Output the [X, Y] coordinate of the center of the cell containing the given text.  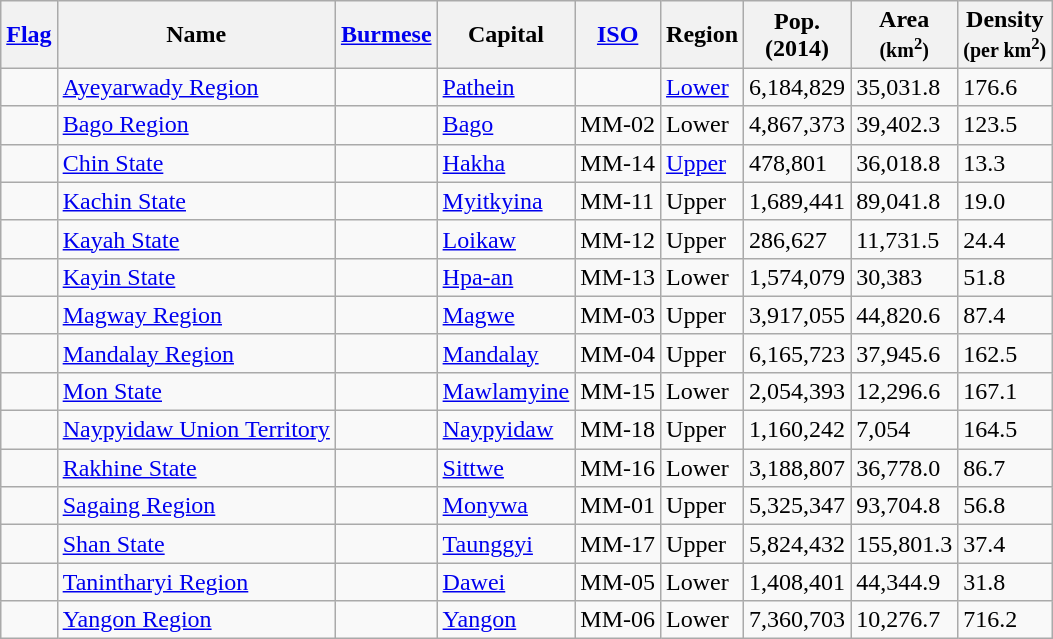
Yangon [506, 620]
Taunggyi [506, 544]
Myitkyina [506, 201]
Density(per km2) [1005, 34]
2,054,393 [798, 391]
39,402.3 [904, 125]
44,820.6 [904, 315]
Bago [506, 125]
Naypyidaw Union Territory [196, 430]
MM-14 [618, 163]
Kachin State [196, 201]
30,383 [904, 277]
Sittwe [506, 468]
155,801.3 [904, 544]
86.7 [1005, 468]
MM-11 [618, 201]
167.1 [1005, 391]
89,041.8 [904, 201]
36,018.8 [904, 163]
Pop.(2014) [798, 34]
Dawei [506, 582]
Name [196, 34]
Pathein [506, 87]
MM-06 [618, 620]
37.4 [1005, 544]
Hakha [506, 163]
51.8 [1005, 277]
MM-16 [618, 468]
164.5 [1005, 430]
Monywa [506, 506]
1,160,242 [798, 430]
Mon State [196, 391]
Area(km2) [904, 34]
MM-12 [618, 239]
24.4 [1005, 239]
Sagaing Region [196, 506]
MM-18 [618, 430]
56.8 [1005, 506]
10,276.7 [904, 620]
Loikaw [506, 239]
MM-04 [618, 353]
13.3 [1005, 163]
MM-03 [618, 315]
Chin State [196, 163]
Burmese [386, 34]
Region [702, 34]
Hpa-an [506, 277]
716.2 [1005, 620]
37,945.6 [904, 353]
MM-17 [618, 544]
11,731.5 [904, 239]
35,031.8 [904, 87]
7,360,703 [798, 620]
Rakhine State [196, 468]
MM-02 [618, 125]
7,054 [904, 430]
Yangon Region [196, 620]
ISO [618, 34]
1,408,401 [798, 582]
Bago Region [196, 125]
93,704.8 [904, 506]
12,296.6 [904, 391]
176.6 [1005, 87]
Flag [29, 34]
1,574,079 [798, 277]
123.5 [1005, 125]
Shan State [196, 544]
MM-01 [618, 506]
162.5 [1005, 353]
Magwe [506, 315]
5,824,432 [798, 544]
Capital [506, 34]
Kayin State [196, 277]
Kayah State [196, 239]
MM-15 [618, 391]
478,801 [798, 163]
6,184,829 [798, 87]
Mandalay Region [196, 353]
3,917,055 [798, 315]
Magway Region [196, 315]
36,778.0 [904, 468]
Tanintharyi Region [196, 582]
44,344.9 [904, 582]
87.4 [1005, 315]
Mawlamyine [506, 391]
Ayeyarwady Region [196, 87]
286,627 [798, 239]
MM-05 [618, 582]
19.0 [1005, 201]
6,165,723 [798, 353]
4,867,373 [798, 125]
Naypyidaw [506, 430]
Mandalay [506, 353]
MM-13 [618, 277]
5,325,347 [798, 506]
3,188,807 [798, 468]
1,689,441 [798, 201]
31.8 [1005, 582]
